From the cell containing the given text, extract its center point as (X, Y) coordinate. 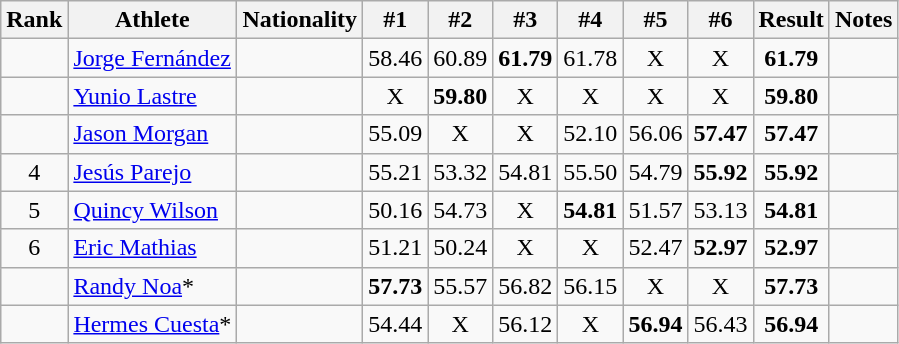
55.09 (396, 134)
50.24 (460, 248)
#3 (526, 20)
#1 (396, 20)
56.06 (656, 134)
5 (34, 210)
Athlete (152, 20)
Eric Mathias (152, 248)
56.82 (526, 286)
52.10 (590, 134)
#6 (720, 20)
54.79 (656, 172)
52.47 (656, 248)
Jesús Parejo (152, 172)
53.13 (720, 210)
Rank (34, 20)
50.16 (396, 210)
51.21 (396, 248)
Result (791, 20)
51.57 (656, 210)
58.46 (396, 58)
6 (34, 248)
Nationality (300, 20)
55.21 (396, 172)
Yunio Lastre (152, 96)
#4 (590, 20)
60.89 (460, 58)
#2 (460, 20)
4 (34, 172)
56.15 (590, 286)
Quincy Wilson (152, 210)
56.43 (720, 324)
Randy Noa* (152, 286)
56.12 (526, 324)
54.73 (460, 210)
55.50 (590, 172)
53.32 (460, 172)
Jason Morgan (152, 134)
#5 (656, 20)
Hermes Cuesta* (152, 324)
54.44 (396, 324)
55.57 (460, 286)
Notes (863, 20)
61.78 (590, 58)
Jorge Fernández (152, 58)
